Provide the (x, y) coordinate of the cell's center where the given text is located.  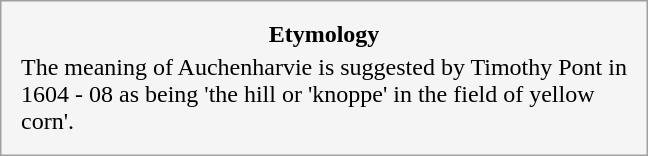
Etymology (324, 35)
The meaning of Auchenharvie is suggested by Timothy Pont in 1604 - 08 as being 'the hill or 'knoppe' in the field of yellow corn'. (324, 94)
